Return the [x, y] coordinate for the center point of the cell that contains the specified text.  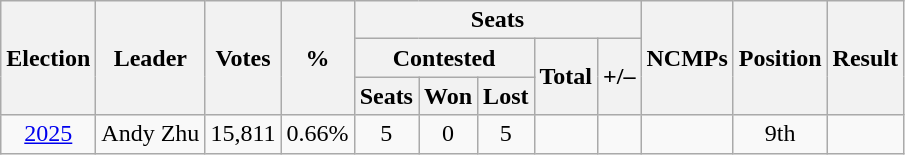
Votes [243, 58]
Leader [150, 58]
Election [48, 58]
Contested [444, 58]
Lost [506, 96]
2025 [48, 134]
% [318, 58]
15,811 [243, 134]
0 [448, 134]
Result [865, 58]
Andy Zhu [150, 134]
0.66% [318, 134]
+/– [620, 77]
Total [566, 77]
Position [780, 58]
Won [448, 96]
NCMPs [687, 58]
9th [780, 134]
